Find where the given text appears and provide that cell's center as [x, y] coordinate. 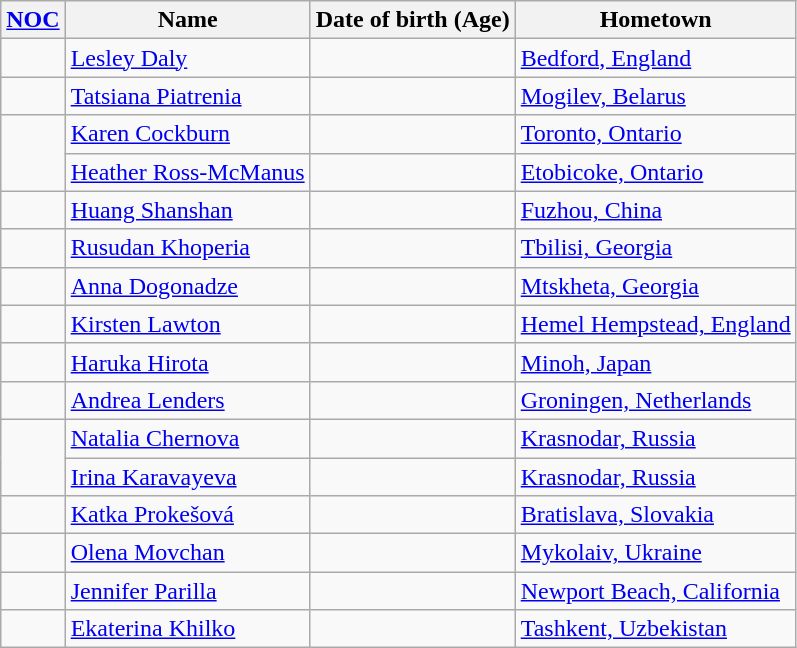
Tbilisi, Georgia [656, 248]
Jennifer Parilla [188, 591]
Tatsiana Piatrenia [188, 96]
Tashkent, Uzbekistan [656, 629]
Bedford, England [656, 58]
Katka Prokešová [188, 515]
Bratislava, Slovakia [656, 515]
Mtskheta, Georgia [656, 286]
Natalia Chernova [188, 438]
Hemel Hempstead, England [656, 324]
Haruka Hirota [188, 362]
Mykolaiv, Ukraine [656, 553]
Fuzhou, China [656, 210]
Etobicoke, Ontario [656, 172]
Hometown [656, 20]
Lesley Daly [188, 58]
Anna Dogonadze [188, 286]
Date of birth (Age) [412, 20]
Olena Movchan [188, 553]
Karen Cockburn [188, 134]
Huang Shanshan [188, 210]
Name [188, 20]
Groningen, Netherlands [656, 400]
Kirsten Lawton [188, 324]
Newport Beach, California [656, 591]
Irina Karavayeva [188, 477]
Rusudan Khoperia [188, 248]
Toronto, Ontario [656, 134]
Andrea Lenders [188, 400]
Heather Ross-McManus [188, 172]
Minoh, Japan [656, 362]
Mogilev, Belarus [656, 96]
NOC [33, 20]
Ekaterina Khilko [188, 629]
